Capture the cell that displays the provided text and extract its (x, y) central coordinate. 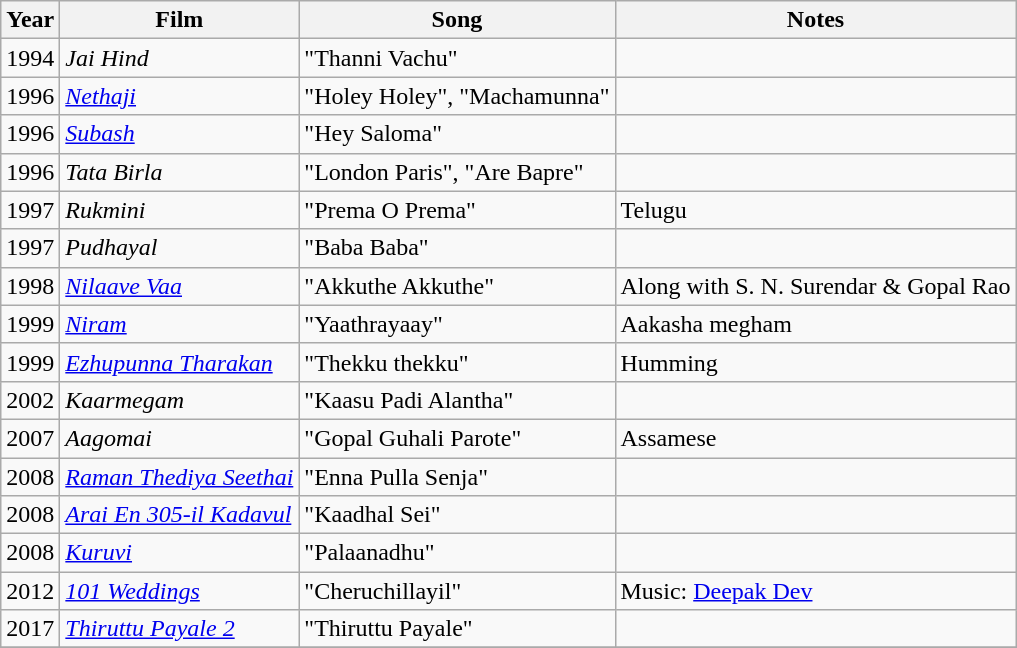
"Gopal Guhali Parote" (457, 438)
"Holey Holey", "Machamunna" (457, 96)
"Cheruchillayil" (457, 591)
Kaarmegam (180, 400)
Rukmini (180, 210)
Aakasha megham (816, 324)
Aagomai (180, 438)
Music: Deepak Dev (816, 591)
Song (457, 20)
Raman Thediya Seethai (180, 477)
"London Paris", "Are Bapre" (457, 172)
"Yaathrayaay" (457, 324)
101 Weddings (180, 591)
"Akkuthe Akkuthe" (457, 286)
Kuruvi (180, 553)
Nethaji (180, 96)
"Palaanadhu" (457, 553)
2002 (30, 400)
2017 (30, 629)
"Hey Saloma" (457, 134)
Arai En 305-il Kadavul (180, 515)
Tata Birla (180, 172)
"Kaadhal Sei" (457, 515)
Telugu (816, 210)
2007 (30, 438)
Nilaave Vaa (180, 286)
Notes (816, 20)
Ezhupunna Tharakan (180, 362)
"Thanni Vachu" (457, 58)
Pudhayal (180, 248)
Year (30, 20)
1994 (30, 58)
"Enna Pulla Senja" (457, 477)
1998 (30, 286)
Film (180, 20)
Thiruttu Payale 2 (180, 629)
Assamese (816, 438)
"Thekku thekku" (457, 362)
"Kaasu Padi Alantha" (457, 400)
Subash (180, 134)
Niram (180, 324)
2012 (30, 591)
"Prema O Prema" (457, 210)
"Baba Baba" (457, 248)
Jai Hind (180, 58)
Along with S. N. Surendar & Gopal Rao (816, 286)
Humming (816, 362)
"Thiruttu Payale" (457, 629)
